Scan for the cell matching the given text and deliver its (X, Y) coordinate at center. 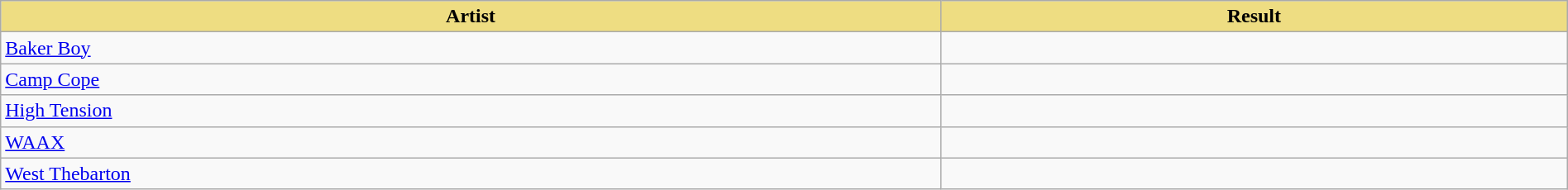
High Tension (471, 111)
Camp Cope (471, 79)
Artist (471, 17)
WAAX (471, 142)
West Thebarton (471, 173)
Baker Boy (471, 48)
Result (1254, 17)
